Extract the (x, y) coordinate from the center of the cell holding the provided text.  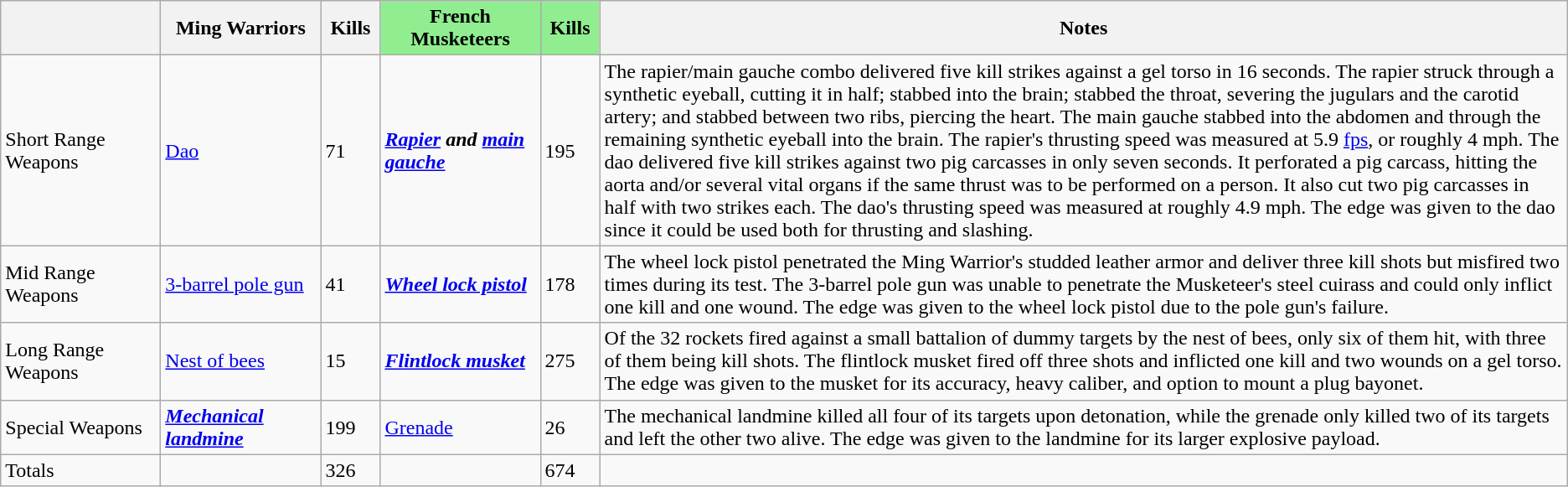
Rapier and main gauche (461, 151)
15 (350, 361)
275 (570, 361)
326 (350, 470)
Nest of bees (241, 361)
Flintlock musket (461, 361)
Wheel lock pistol (461, 284)
Grenade (461, 427)
Totals (80, 470)
Mid Range Weapons (80, 284)
Long Range Weapons (80, 361)
71 (350, 151)
674 (570, 470)
41 (350, 284)
Mechanical landmine (241, 427)
Dao (241, 151)
3-barrel pole gun (241, 284)
Ming Warriors (241, 28)
French Musketeers (461, 28)
Notes (1084, 28)
178 (570, 284)
195 (570, 151)
Special Weapons (80, 427)
Short Range Weapons (80, 151)
26 (570, 427)
199 (350, 427)
